Scan for the cell matching the given text and deliver its [x, y] coordinate at center. 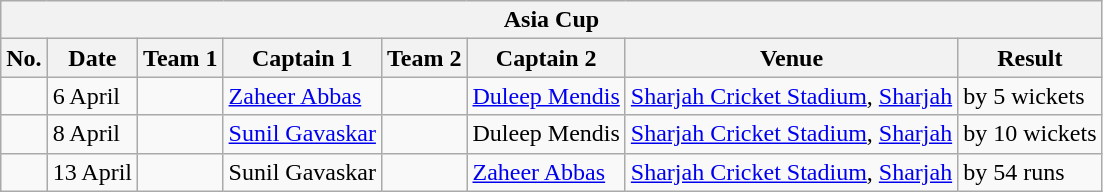
by 10 wickets [1030, 134]
8 April [92, 134]
Result [1030, 58]
by 5 wickets [1030, 96]
6 April [92, 96]
Asia Cup [552, 20]
Captain 1 [302, 58]
Venue [791, 58]
Date [92, 58]
Team 1 [181, 58]
by 54 runs [1030, 172]
13 April [92, 172]
Captain 2 [546, 58]
No. [24, 58]
Team 2 [424, 58]
